Pinpoint the cell where the given text exists, returning its [x, y] midpoint coordinate. 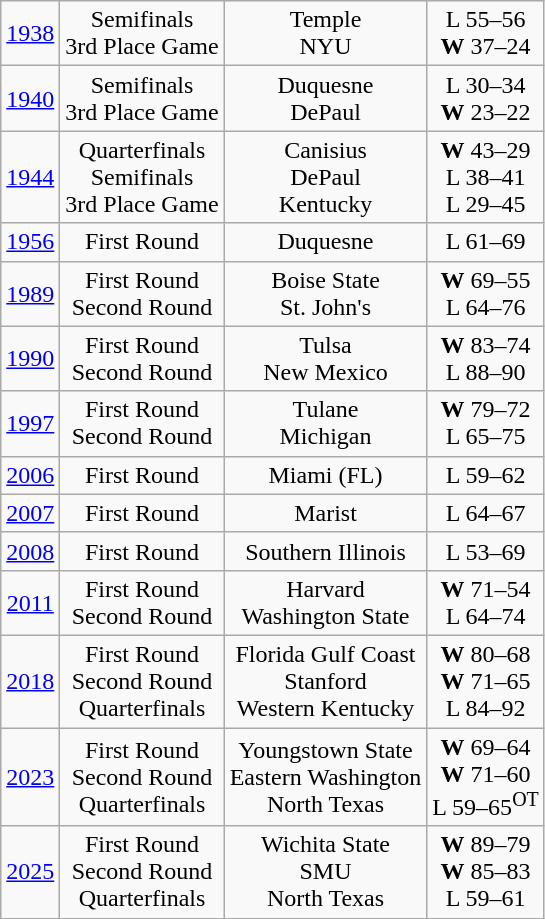
2025 [30, 872]
W 89–79W 85–83L 59–61 [486, 872]
W 71–54L 64–74 [486, 602]
HarvardWashington State [326, 602]
1940 [30, 98]
L 64–67 [486, 513]
W 43–29L 38–41L 29–45 [486, 177]
Southern Illinois [326, 551]
L 30–34W 23–22 [486, 98]
TulsaNew Mexico [326, 358]
W 79–72L 65–75 [486, 424]
Duquesne [326, 242]
1997 [30, 424]
1944 [30, 177]
2008 [30, 551]
L 53–69 [486, 551]
L 55–56W 37–24 [486, 34]
Miami (FL) [326, 475]
W 83–74L 88–90 [486, 358]
2011 [30, 602]
W 80–68W 71–65L 84–92 [486, 681]
1990 [30, 358]
Wichita StateSMUNorth Texas [326, 872]
TempleNYU [326, 34]
1938 [30, 34]
Marist [326, 513]
2018 [30, 681]
Youngstown StateEastern WashingtonNorth Texas [326, 778]
DuquesneDePaul [326, 98]
L 59–62 [486, 475]
2023 [30, 778]
1956 [30, 242]
2007 [30, 513]
TulaneMichigan [326, 424]
Florida Gulf CoastStanfordWestern Kentucky [326, 681]
QuarterfinalsSemifinals3rd Place Game [142, 177]
CanisiusDePaulKentucky [326, 177]
L 61–69 [486, 242]
1989 [30, 294]
W 69–64W 71–60L 59–65OT [486, 778]
2006 [30, 475]
W 69–55L 64–76 [486, 294]
Boise StateSt. John's [326, 294]
